Detect which cell encompasses the target text, then output its (x, y) center coordinate. 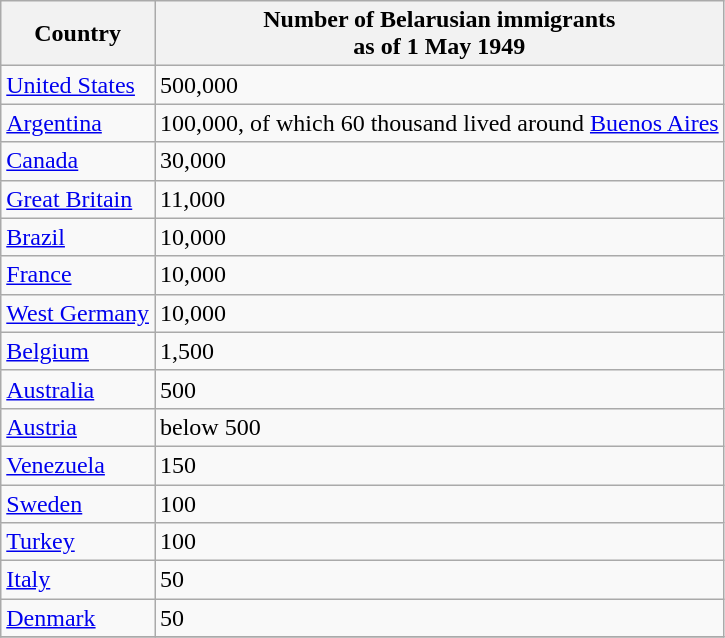
Number of Belarusian immigrantsas of 1 May 1949 (439, 34)
Argentina (78, 123)
below 500 (439, 427)
Italy (78, 580)
France (78, 275)
West Germany (78, 313)
Venezuela (78, 465)
Sweden (78, 503)
30,000 (439, 161)
150 (439, 465)
100,000, of which 60 thousand lived around Buenos Aires (439, 123)
United States (78, 85)
Turkey (78, 542)
Brazil (78, 237)
11,000 (439, 199)
Belgium (78, 351)
500 (439, 389)
1,500 (439, 351)
Austria (78, 427)
Country (78, 34)
Great Britain (78, 199)
Denmark (78, 618)
Australia (78, 389)
500,000 (439, 85)
Canada (78, 161)
